Return (x, y) of the center of cell containing provided text 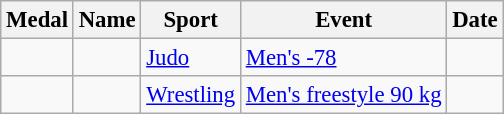
Date (475, 20)
Event (343, 20)
Wrestling (191, 95)
Sport (191, 20)
Men's freestyle 90 kg (343, 95)
Name (107, 20)
Judo (191, 58)
Medal (38, 20)
Men's -78 (343, 58)
